Output the (x, y) coordinate of the center of the cell containing the given text.  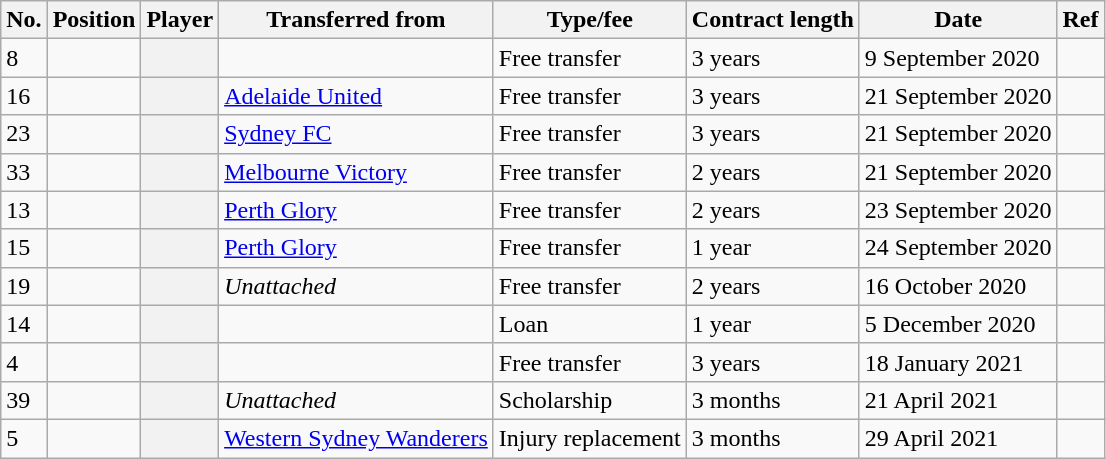
5 December 2020 (958, 324)
29 April 2021 (958, 438)
Date (958, 20)
15 (24, 248)
Western Sydney Wanderers (356, 438)
14 (24, 324)
23 (24, 134)
No. (24, 20)
23 September 2020 (958, 210)
21 April 2021 (958, 400)
Position (94, 20)
Adelaide United (356, 96)
Injury replacement (590, 438)
24 September 2020 (958, 248)
Loan (590, 324)
16 (24, 96)
5 (24, 438)
Scholarship (590, 400)
Melbourne Victory (356, 172)
13 (24, 210)
Type/fee (590, 20)
Transferred from (356, 20)
39 (24, 400)
16 October 2020 (958, 286)
19 (24, 286)
Sydney FC (356, 134)
18 January 2021 (958, 362)
33 (24, 172)
8 (24, 58)
Contract length (772, 20)
Player (180, 20)
Ref (1080, 20)
4 (24, 362)
9 September 2020 (958, 58)
